For the text-containing cell, return its midpoint in [X, Y] coordinate format. 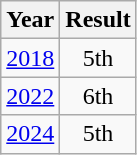
2018 [30, 58]
6th [98, 96]
2022 [30, 96]
Result [98, 20]
2024 [30, 134]
Year [30, 20]
